Identify which cell holds the provided text, then report its (x, y) central coordinate. 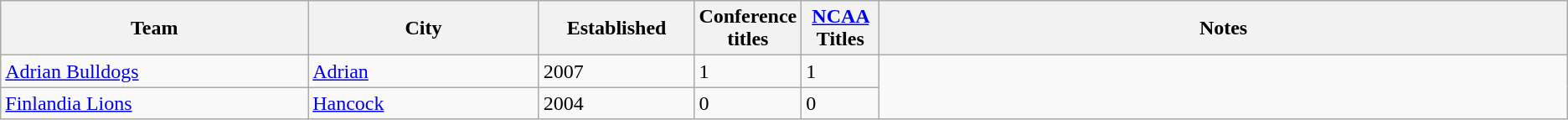
Adrian (424, 71)
City (424, 29)
Adrian Bulldogs (154, 71)
Hancock (424, 103)
Established (616, 29)
NCAA Titles (841, 29)
2004 (616, 103)
2007 (616, 71)
Conference titles (748, 29)
Notes (1223, 29)
Team (154, 29)
Finlandia Lions (154, 103)
